For the text-containing cell, return its midpoint in (X, Y) coordinate format. 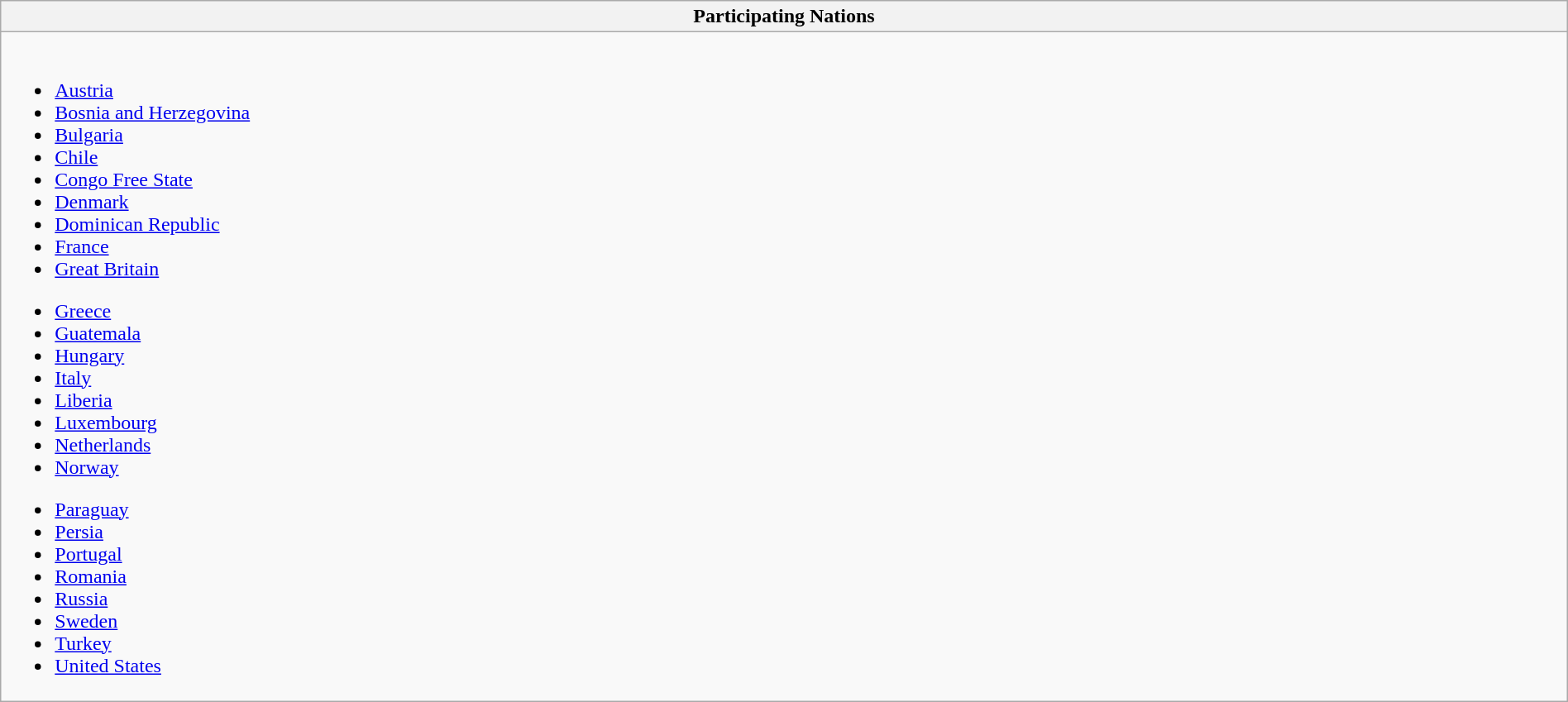
Participating Nations (784, 17)
